Output the (X, Y) coordinate of the center of the cell containing the given text.  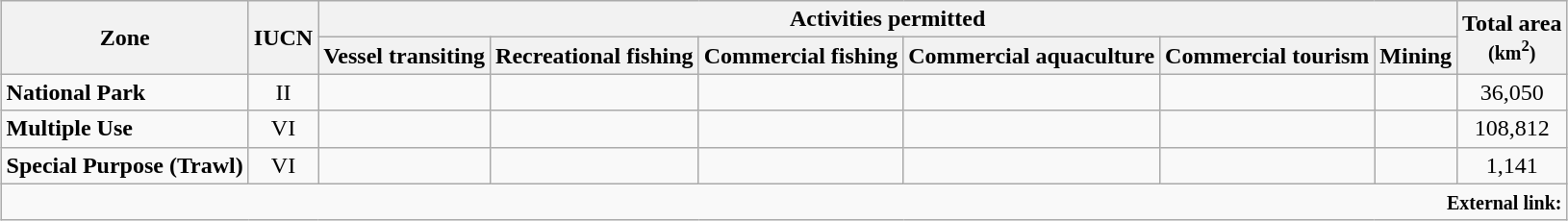
Zone (125, 37)
1,141 (1512, 165)
Recreational fishing (594, 56)
National Park (125, 92)
36,050 (1512, 92)
External link: (784, 202)
Activities permitted (888, 19)
Commercial tourism (1268, 56)
IUCN (283, 37)
108,812 (1512, 129)
Total area(km2) (1512, 37)
Special Purpose (Trawl) (125, 165)
II (283, 92)
Vessel transiting (404, 56)
Multiple Use (125, 129)
Commercial fishing (800, 56)
Mining (1416, 56)
Commercial aquaculture (1031, 56)
